Return the [X, Y] coordinate for the center point of the cell that contains the specified text.  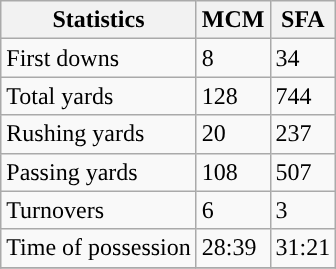
237 [303, 134]
34 [303, 58]
Rushing yards [99, 134]
744 [303, 96]
Passing yards [99, 172]
3 [303, 210]
Statistics [99, 20]
Time of possession [99, 248]
20 [233, 134]
108 [233, 172]
First downs [99, 58]
6 [233, 210]
Total yards [99, 96]
SFA [303, 20]
128 [233, 96]
28:39 [233, 248]
8 [233, 58]
507 [303, 172]
31:21 [303, 248]
Turnovers [99, 210]
MCM [233, 20]
